Return (X, Y) of the center of cell containing provided text 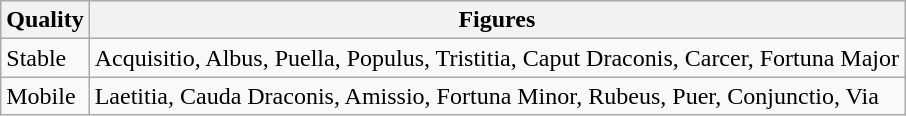
Mobile (45, 96)
Laetitia, Cauda Draconis, Amissio, Fortuna Minor, Rubeus, Puer, Conjunctio, Via (496, 96)
Stable (45, 58)
Acquisitio, Albus, Puella, Populus, Tristitia, Caput Draconis, Carcer, Fortuna Major (496, 58)
Figures (496, 20)
Quality (45, 20)
